Return the (x, y) coordinate for the center point of the cell that contains the specified text.  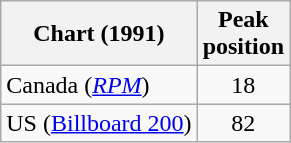
18 (243, 85)
82 (243, 123)
Canada (RPM) (99, 85)
US (Billboard 200) (99, 123)
Peakposition (243, 34)
Chart (1991) (99, 34)
